Scan for the cell matching the given text and deliver its (x, y) coordinate at center. 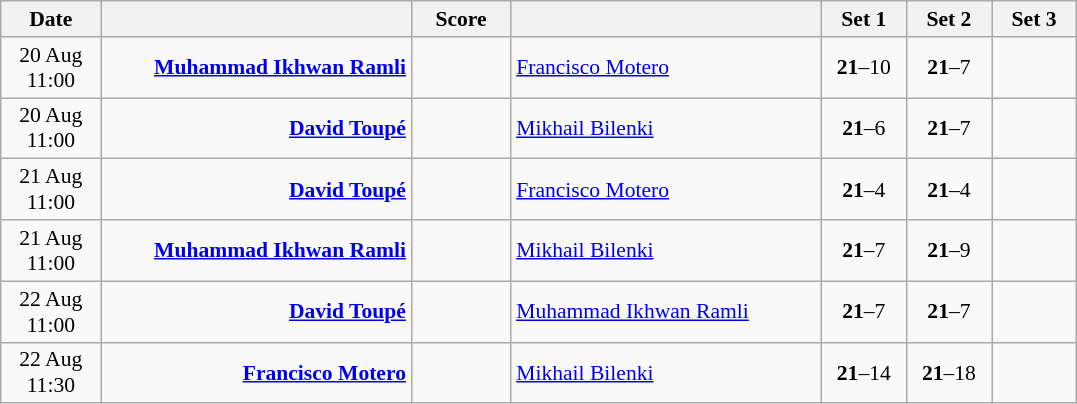
Date (51, 19)
22 Aug11:30 (51, 372)
21–6 (864, 128)
Score (461, 19)
Set 1 (864, 19)
21–9 (948, 250)
Set 2 (948, 19)
21–14 (864, 372)
Set 3 (1034, 19)
22 Aug11:00 (51, 312)
21–10 (864, 68)
21–18 (948, 372)
